Return the [x, y] coordinate for the center point of the cell that contains the specified text.  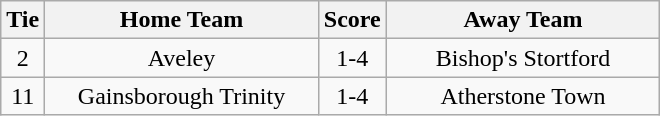
Bishop's Stortford [523, 58]
Atherstone Town [523, 96]
Score [352, 20]
2 [23, 58]
Tie [23, 20]
Gainsborough Trinity [182, 96]
11 [23, 96]
Away Team [523, 20]
Aveley [182, 58]
Home Team [182, 20]
